Output the [X, Y] coordinate of the center of the cell containing the given text.  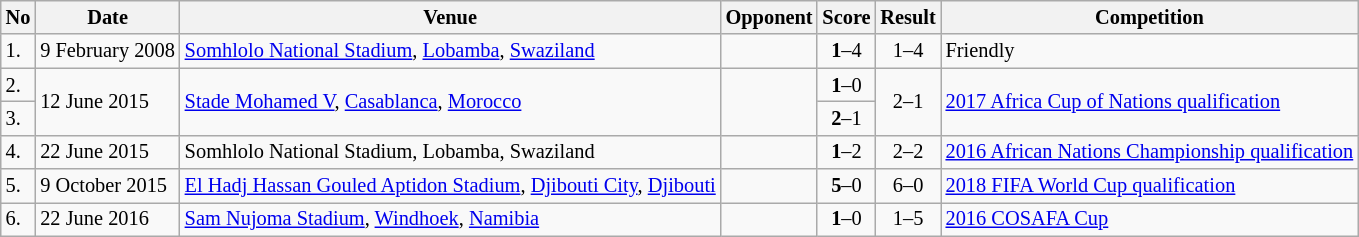
2018 FIFA World Cup qualification [1150, 186]
2. [18, 85]
2017 Africa Cup of Nations qualification [1150, 102]
Stade Mohamed V, Casablanca, Morocco [450, 102]
2016 COSAFA Cup [1150, 219]
Result [908, 17]
2016 African Nations Championship qualification [1150, 152]
El Hadj Hassan Gouled Aptidon Stadium, Djibouti City, Djibouti [450, 186]
1–2 [846, 152]
Score [846, 17]
6. [18, 219]
No [18, 17]
Sam Nujoma Stadium, Windhoek, Namibia [450, 219]
Venue [450, 17]
Opponent [770, 17]
12 June 2015 [107, 102]
1–5 [908, 219]
22 June 2016 [107, 219]
Date [107, 17]
4. [18, 152]
22 June 2015 [107, 152]
6–0 [908, 186]
Friendly [1150, 51]
9 February 2008 [107, 51]
9 October 2015 [107, 186]
Competition [1150, 17]
5–0 [846, 186]
3. [18, 118]
1. [18, 51]
2–2 [908, 152]
5. [18, 186]
